Provide the (x, y) coordinate of the cell's center where the given text is located.  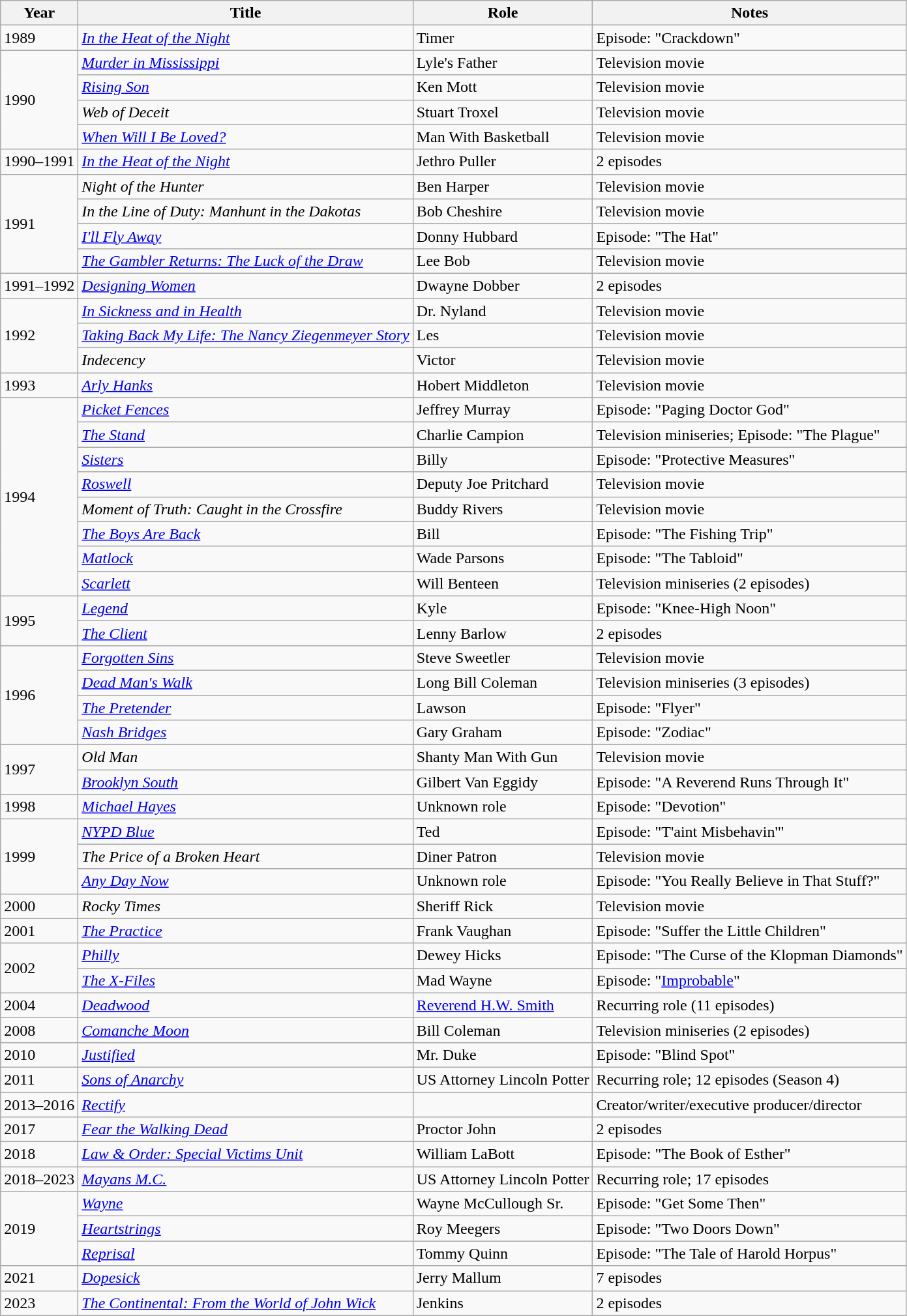
When Will I Be Loved? (245, 137)
Notes (750, 13)
Forgotten Sins (245, 658)
I'll Fly Away (245, 236)
Law & Order: Special Victims Unit (245, 1154)
Episode: "T'aint Misbehavin'" (750, 832)
2001 (39, 931)
Episode: "Devotion" (750, 807)
Moment of Truth: Caught in the Crossfire (245, 509)
Diner Patron (503, 856)
Recurring role; 12 episodes (Season 4) (750, 1079)
Jethro Puller (503, 162)
2008 (39, 1030)
Television miniseries (3 episodes) (750, 682)
Episode: "Suffer the Little Children" (750, 931)
2004 (39, 1005)
Episode: "The Tabloid" (750, 559)
2000 (39, 906)
Sheriff Rick (503, 906)
Episode: "The Fishing Trip" (750, 534)
2017 (39, 1130)
Nash Bridges (245, 733)
Lyle's Father (503, 63)
Episode: "The Curse of the Klopman Diamonds" (750, 956)
Sons of Anarchy (245, 1079)
2018 (39, 1154)
The Stand (245, 435)
The Price of a Broken Heart (245, 856)
Night of the Hunter (245, 186)
Buddy Rivers (503, 509)
Philly (245, 956)
Fear the Walking Dead (245, 1130)
Title (245, 13)
Episode: "Get Some Then" (750, 1204)
Les (503, 336)
The Practice (245, 931)
Indecency (245, 360)
Episode: "Blind Spot" (750, 1055)
Murder in Mississippi (245, 63)
Episode: "Improbable" (750, 980)
NYPD Blue (245, 832)
Brooklyn South (245, 782)
Episode: "Protective Measures" (750, 460)
Creator/writer/executive producer/director (750, 1105)
Tommy Quinn (503, 1253)
Episode: "Knee-High Noon" (750, 608)
Lee Bob (503, 261)
The X-Files (245, 980)
Year (39, 13)
Web of Deceit (245, 112)
1990–1991 (39, 162)
Mr. Duke (503, 1055)
1999 (39, 856)
Episode: "Crackdown" (750, 38)
Steve Sweetler (503, 658)
Legend (245, 608)
Dewey Hicks (503, 956)
Gary Graham (503, 733)
Television miniseries; Episode: "The Plague" (750, 435)
1992 (39, 336)
Episode: "The Tale of Harold Horpus" (750, 1253)
Episode: "Zodiac" (750, 733)
1997 (39, 770)
2013–2016 (39, 1105)
The Client (245, 633)
Lenny Barlow (503, 633)
Ben Harper (503, 186)
2019 (39, 1229)
Old Man (245, 757)
Shanty Man With Gun (503, 757)
The Gambler Returns: The Luck of the Draw (245, 261)
Wade Parsons (503, 559)
Episode: "The Book of Esther" (750, 1154)
Wayne (245, 1204)
Arly Hanks (245, 385)
Rising Son (245, 87)
Episode: "You Really Believe in That Stuff?" (750, 881)
Will Benteen (503, 583)
Jeffrey Murray (503, 410)
1996 (39, 695)
Episode: "Flyer" (750, 707)
Dead Man's Walk (245, 682)
Hobert Middleton (503, 385)
Rectify (245, 1105)
Jenkins (503, 1303)
7 episodes (750, 1278)
The Continental: From the World of John Wick (245, 1303)
Heartstrings (245, 1229)
Episode: "Two Doors Down" (750, 1229)
Timer (503, 38)
1993 (39, 385)
2023 (39, 1303)
Stuart Troxel (503, 112)
Frank Vaughan (503, 931)
Ted (503, 832)
Kyle (503, 608)
Taking Back My Life: The Nancy Ziegenmeyer Story (245, 336)
Scarlett (245, 583)
Reverend H.W. Smith (503, 1005)
1990 (39, 100)
Episode: "A Reverend Runs Through It" (750, 782)
Donny Hubbard (503, 236)
2002 (39, 968)
2010 (39, 1055)
In Sickness and in Health (245, 311)
Recurring role; 17 episodes (750, 1179)
Sisters (245, 460)
Long Bill Coleman (503, 682)
The Boys Are Back (245, 534)
Bill Coleman (503, 1030)
Michael Hayes (245, 807)
Picket Fences (245, 410)
Mayans M.C. (245, 1179)
1989 (39, 38)
1994 (39, 497)
Rocky Times (245, 906)
Wayne McCullough Sr. (503, 1204)
In the Line of Duty: Manhunt in the Dakotas (245, 211)
Jerry Mallum (503, 1278)
1991 (39, 224)
Matlock (245, 559)
Reprisal (245, 1253)
Dr. Nyland (503, 311)
Episode: "Paging Doctor God" (750, 410)
Dopesick (245, 1278)
Bill (503, 534)
Deputy Joe Pritchard (503, 484)
Proctor John (503, 1130)
Lawson (503, 707)
Recurring role (11 episodes) (750, 1005)
Victor (503, 360)
Episode: "The Hat" (750, 236)
Ken Mott (503, 87)
2021 (39, 1278)
The Pretender (245, 707)
Any Day Now (245, 881)
Bob Cheshire (503, 211)
Gilbert Van Eggidy (503, 782)
Justified (245, 1055)
2011 (39, 1079)
1995 (39, 621)
1991–1992 (39, 285)
1998 (39, 807)
Roy Meegers (503, 1229)
Comanche Moon (245, 1030)
Deadwood (245, 1005)
William LaBott (503, 1154)
Designing Women (245, 285)
Man With Basketball (503, 137)
Roswell (245, 484)
Billy (503, 460)
Charlie Campion (503, 435)
Mad Wayne (503, 980)
2018–2023 (39, 1179)
Dwayne Dobber (503, 285)
Role (503, 13)
